From the cell containing the given text, extract its center point as (x, y) coordinate. 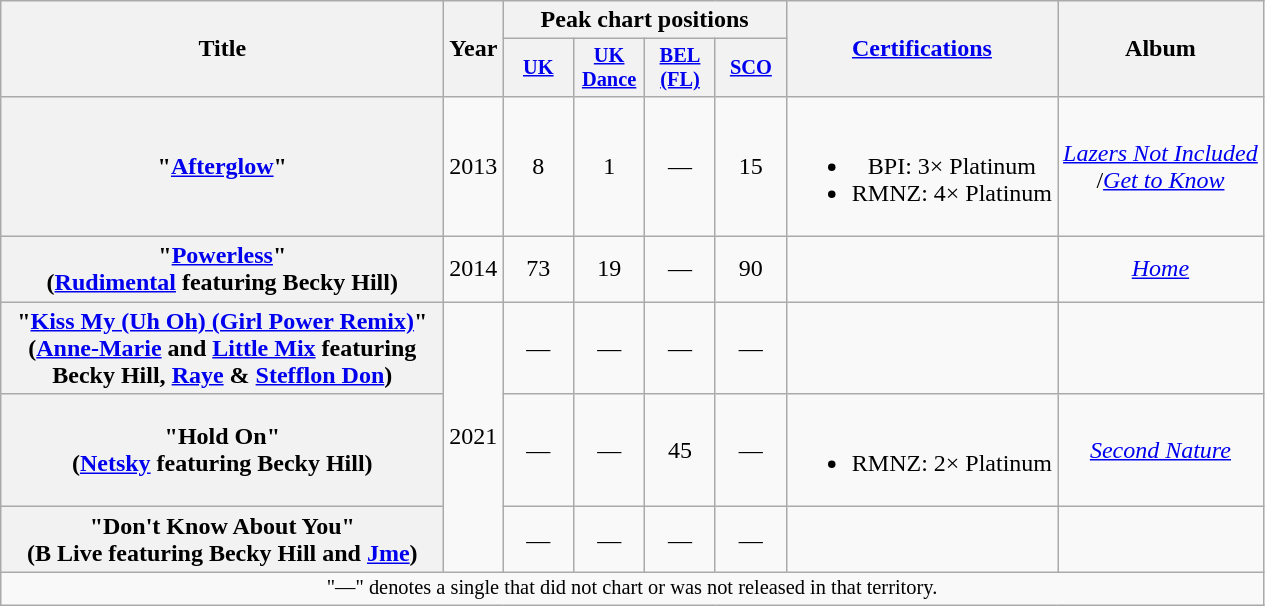
"Kiss My (Uh Oh) (Girl Power Remix)"(Anne-Marie and Little Mix featuring Becky Hill, Raye & Stefflon Don) (222, 348)
2013 (474, 166)
Lazers Not Included/Get to Know (1161, 166)
"Hold On" (Netsky featuring Becky Hill) (222, 450)
Certifications (922, 49)
SCO (750, 68)
"Afterglow" (222, 166)
1 (610, 166)
2014 (474, 270)
8 (538, 166)
UK (538, 68)
15 (750, 166)
UK Dance (610, 68)
BPI: 3× PlatinumRMNZ: 4× Platinum (922, 166)
Title (222, 49)
73 (538, 270)
Year (474, 49)
Album (1161, 49)
Second Nature (1161, 450)
Peak chart positions (644, 20)
BEL (FL) (680, 68)
45 (680, 450)
"Powerless"(Rudimental featuring Becky Hill) (222, 270)
19 (610, 270)
2021 (474, 437)
90 (750, 270)
Home (1161, 270)
RMNZ: 2× Platinum (922, 450)
"—" denotes a single that did not chart or was not released in that territory. (632, 589)
"Don't Know About You" (B Live featuring Becky Hill and Jme) (222, 540)
